Pinpoint the cell where the given text exists, returning its [X, Y] midpoint coordinate. 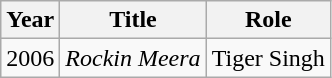
Title [133, 20]
Rockin Meera [133, 58]
Tiger Singh [268, 58]
Year [30, 20]
Role [268, 20]
2006 [30, 58]
